Find where the given text appears and provide that cell's center as [X, Y] coordinate. 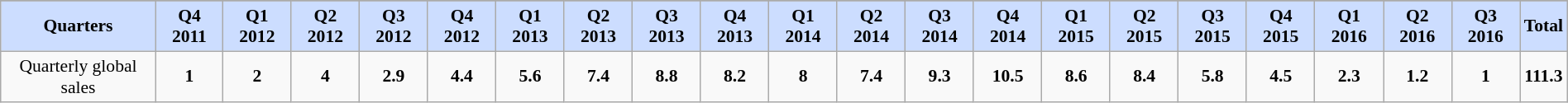
4.5 [1280, 76]
10.5 [1007, 76]
Q1 2012 [258, 26]
Q1 2014 [804, 26]
Q4 2013 [734, 26]
Q4 2015 [1280, 26]
2.9 [394, 76]
Q3 2015 [1212, 26]
Q4 2014 [1007, 26]
Total [1544, 26]
Q1 2015 [1077, 26]
Q2 2014 [872, 26]
Q4 2011 [189, 26]
8.8 [667, 76]
Q3 2014 [939, 26]
8 [804, 76]
1.2 [1417, 76]
Quarters [79, 26]
8.2 [734, 76]
2.3 [1350, 76]
Q3 2016 [1485, 26]
Q3 2013 [667, 26]
5.6 [531, 76]
Q1 2013 [531, 26]
Q3 2012 [394, 26]
Q2 2013 [599, 26]
Quarterly global sales [79, 76]
Q2 2012 [326, 26]
8.4 [1145, 76]
9.3 [939, 76]
Q4 2012 [461, 26]
4.4 [461, 76]
Q2 2015 [1145, 26]
2 [258, 76]
4 [326, 76]
5.8 [1212, 76]
Q2 2016 [1417, 26]
Q1 2016 [1350, 26]
111.3 [1544, 76]
8.6 [1077, 76]
